Search for the cell housing the specified text and yield its (x, y) center coordinate. 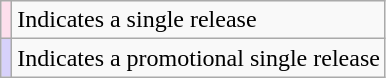
Indicates a promotional single release (199, 58)
Indicates a single release (199, 20)
